Detect which cell encompasses the target text, then output its (X, Y) center coordinate. 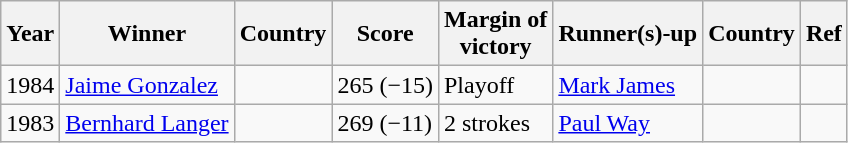
Ref (824, 34)
Jaime Gonzalez (147, 85)
265 (−15) (386, 85)
Runner(s)-up (628, 34)
Score (386, 34)
Winner (147, 34)
Bernhard Langer (147, 123)
Margin ofvictory (495, 34)
Paul Way (628, 123)
269 (−11) (386, 123)
Year (30, 34)
1983 (30, 123)
Mark James (628, 85)
1984 (30, 85)
Playoff (495, 85)
2 strokes (495, 123)
